Return (x, y) of the center of cell containing provided text 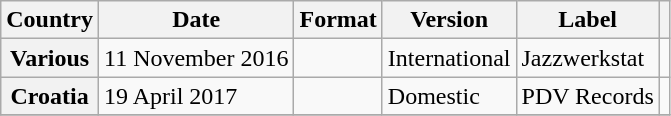
Jazzwerkstat (588, 58)
11 November 2016 (196, 58)
Various (50, 58)
Domestic (449, 96)
Format (338, 20)
Label (588, 20)
19 April 2017 (196, 96)
Date (196, 20)
Country (50, 20)
International (449, 58)
PDV Records (588, 96)
Version (449, 20)
Croatia (50, 96)
